Detect which cell encompasses the target text, then output its [X, Y] center coordinate. 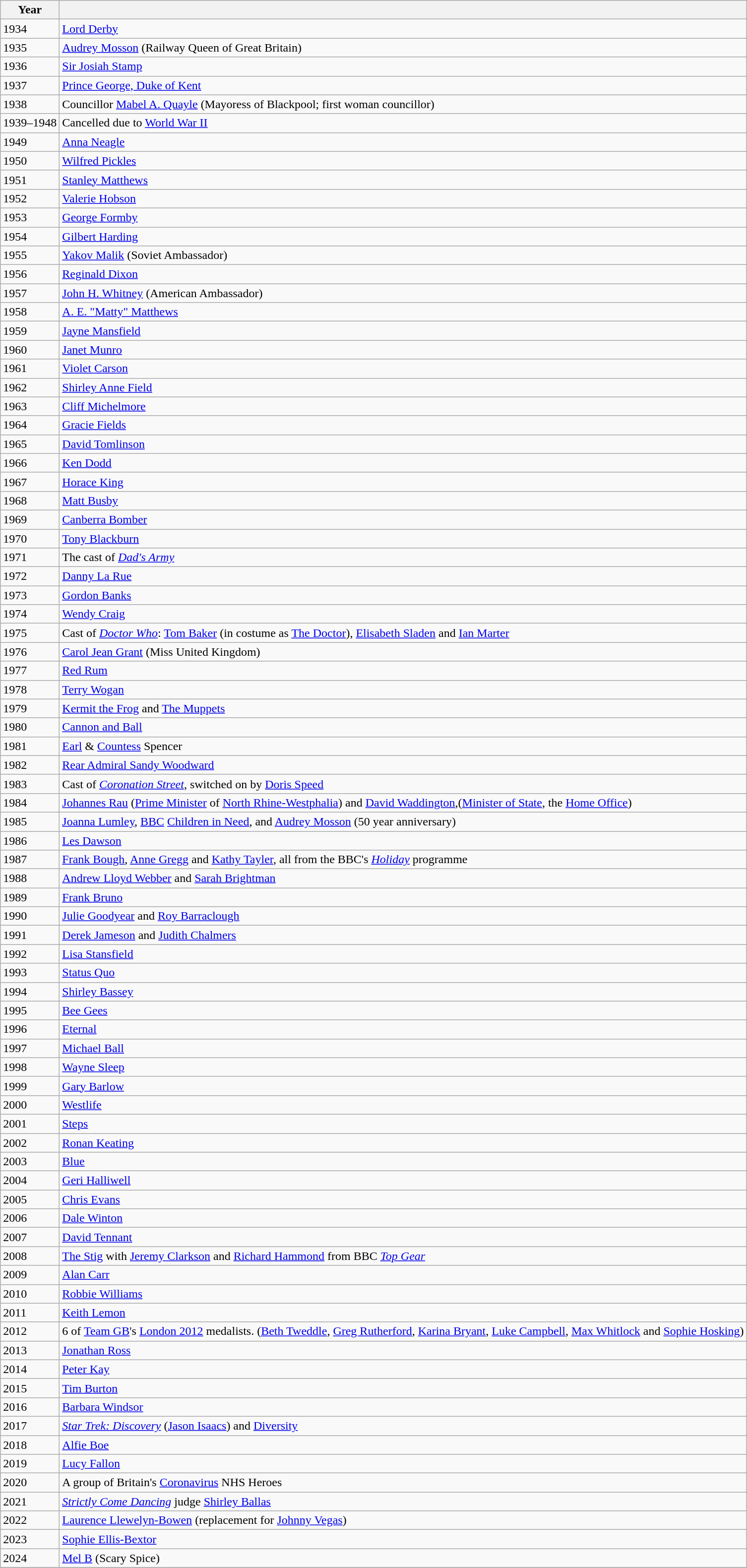
Sophie Ellis-Bextor [403, 1539]
1973 [30, 595]
Laurence Llewelyn-Bowen (replacement for Johnny Vegas) [403, 1520]
1957 [30, 293]
1975 [30, 633]
1969 [30, 519]
Yakov Malik (Soviet Ambassador) [403, 255]
2024 [30, 1558]
1959 [30, 331]
1997 [30, 1048]
2014 [30, 1369]
George Formby [403, 217]
1990 [30, 916]
A. E. "Matty" Matthews [403, 312]
Lisa Stansfield [403, 954]
Wendy Craig [403, 614]
2016 [30, 1407]
1982 [30, 765]
Stanley Matthews [403, 180]
1952 [30, 198]
David Tennant [403, 1237]
1965 [30, 444]
Violet Carson [403, 369]
A group of Britain's Coronavirus NHS Heroes [403, 1483]
Steps [403, 1124]
Cast of Doctor Who: Tom Baker (in costume as The Doctor), Elisabeth Sladen and Ian Marter [403, 633]
Gracie Fields [403, 425]
1971 [30, 558]
2021 [30, 1502]
Shirley Anne Field [403, 387]
Wayne Sleep [403, 1067]
Barbara Windsor [403, 1407]
Ronan Keating [403, 1142]
1967 [30, 482]
1984 [30, 803]
Red Rum [403, 671]
Lucy Fallon [403, 1464]
1995 [30, 1010]
1999 [30, 1086]
The cast of Dad's Army [403, 558]
2007 [30, 1237]
Status Quo [403, 973]
1985 [30, 821]
2010 [30, 1294]
1962 [30, 387]
1958 [30, 312]
2003 [30, 1162]
Tony Blackburn [403, 538]
Reginald Dixon [403, 274]
2013 [30, 1350]
1935 [30, 48]
Canberra Bomber [403, 519]
1953 [30, 217]
1992 [30, 954]
1980 [30, 727]
Lord Derby [403, 29]
Westlife [403, 1105]
1966 [30, 463]
1976 [30, 652]
John H. Whitney (American Ambassador) [403, 293]
1964 [30, 425]
Valerie Hobson [403, 198]
Cannon and Ball [403, 727]
1979 [30, 708]
Michael Ball [403, 1048]
Johannes Rau (Prime Minister of North Rhine-Westphalia) and David Waddington,(Minister of State, the Home Office) [403, 803]
2001 [30, 1124]
2000 [30, 1105]
1986 [30, 841]
1949 [30, 142]
Audrey Mosson (Railway Queen of Great Britain) [403, 48]
1987 [30, 860]
1977 [30, 671]
6 of Team GB's London 2012 medalists. (Beth Tweddle, Greg Rutherford, Karina Bryant, Luke Campbell, Max Whitlock and Sophie Hosking) [403, 1331]
1939–1948 [30, 123]
David Tomlinson [403, 444]
The Stig with Jeremy Clarkson and Richard Hammond from BBC Top Gear [403, 1256]
2011 [30, 1313]
2019 [30, 1464]
1993 [30, 973]
Keith Lemon [403, 1313]
1968 [30, 501]
2012 [30, 1331]
1956 [30, 274]
1936 [30, 66]
1994 [30, 992]
Ken Dodd [403, 463]
Jayne Mansfield [403, 331]
Frank Bough, Anne Gregg and Kathy Tayler, all from the BBC's Holiday programme [403, 860]
Alan Carr [403, 1275]
Shirley Bassey [403, 992]
1961 [30, 369]
Joanna Lumley, BBC Children in Need, and Audrey Mosson (50 year anniversary) [403, 821]
Cliff Michelmore [403, 406]
1972 [30, 576]
Les Dawson [403, 841]
Alfie Boe [403, 1445]
Cancelled due to World War II [403, 123]
Tim Burton [403, 1388]
1989 [30, 897]
Cast of Coronation Street, switched on by Doris Speed [403, 784]
Eternal [403, 1029]
Year [30, 10]
Prince George, Duke of Kent [403, 85]
Mel B (Scary Spice) [403, 1558]
Geri Halliwell [403, 1181]
2006 [30, 1218]
2017 [30, 1426]
2020 [30, 1483]
Julie Goodyear and Roy Barraclough [403, 916]
Danny La Rue [403, 576]
Gordon Banks [403, 595]
2005 [30, 1199]
Andrew Lloyd Webber and Sarah Brightman [403, 878]
Janet Munro [403, 350]
1937 [30, 85]
1988 [30, 878]
1981 [30, 746]
2023 [30, 1539]
1960 [30, 350]
1938 [30, 104]
1978 [30, 690]
1934 [30, 29]
2004 [30, 1181]
Bee Gees [403, 1010]
Peter Kay [403, 1369]
Chris Evans [403, 1199]
1970 [30, 538]
Dale Winton [403, 1218]
1950 [30, 161]
Robbie Williams [403, 1294]
Wilfred Pickles [403, 161]
2018 [30, 1445]
Strictly Come Dancing judge Shirley Ballas [403, 1502]
2022 [30, 1520]
Blue [403, 1162]
Rear Admiral Sandy Woodward [403, 765]
1996 [30, 1029]
Earl & Countess Spencer [403, 746]
1983 [30, 784]
1998 [30, 1067]
Sir Josiah Stamp [403, 66]
Councillor Mabel A. Quayle (Mayoress of Blackpool; first woman councillor) [403, 104]
1951 [30, 180]
1974 [30, 614]
2008 [30, 1256]
Gary Barlow [403, 1086]
Frank Bruno [403, 897]
1991 [30, 935]
Jonathan Ross [403, 1350]
Carol Jean Grant (Miss United Kingdom) [403, 652]
Horace King [403, 482]
1954 [30, 237]
1955 [30, 255]
Anna Neagle [403, 142]
Gilbert Harding [403, 237]
Derek Jameson and Judith Chalmers [403, 935]
Kermit the Frog and The Muppets [403, 708]
Star Trek: Discovery (Jason Isaacs) and Diversity [403, 1426]
2015 [30, 1388]
Terry Wogan [403, 690]
Matt Busby [403, 501]
1963 [30, 406]
2009 [30, 1275]
2002 [30, 1142]
